Pinpoint the cell where the given text exists, returning its (x, y) midpoint coordinate. 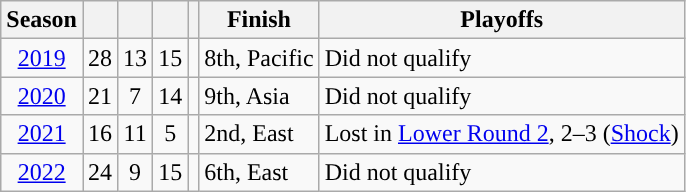
Finish (259, 20)
14 (170, 96)
2019 (42, 58)
5 (170, 134)
21 (100, 96)
13 (136, 58)
7 (136, 96)
2020 (42, 96)
11 (136, 134)
24 (100, 172)
8th, Pacific (259, 58)
16 (100, 134)
28 (100, 58)
2022 (42, 172)
Season (42, 20)
2nd, East (259, 134)
Playoffs (502, 20)
Lost in Lower Round 2, 2–3 (Shock) (502, 134)
9th, Asia (259, 96)
9 (136, 172)
6th, East (259, 172)
2021 (42, 134)
